Find where the given text appears and provide that cell's center as [X, Y] coordinate. 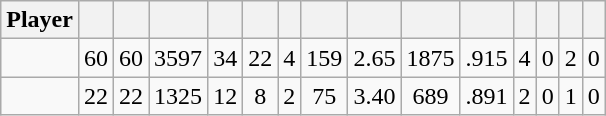
75 [324, 96]
.915 [486, 58]
3597 [178, 58]
8 [260, 96]
12 [226, 96]
1 [570, 96]
689 [430, 96]
1325 [178, 96]
159 [324, 58]
.891 [486, 96]
2.65 [374, 58]
3.40 [374, 96]
34 [226, 58]
1875 [430, 58]
Player [40, 20]
